Search for the cell housing the specified text and yield its [x, y] center coordinate. 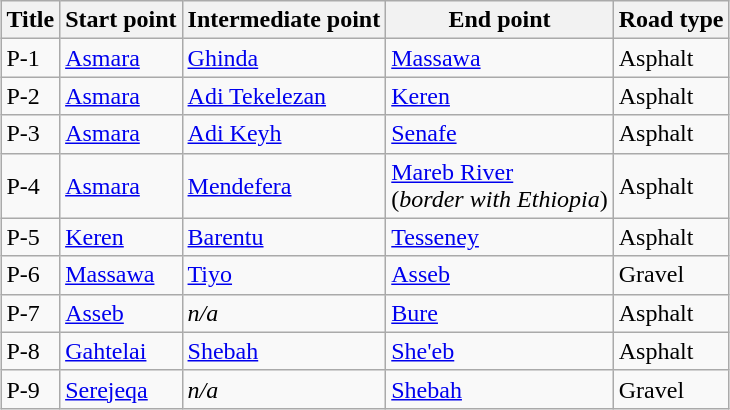
She'eb [500, 351]
Bure [500, 313]
P-2 [30, 96]
Road type [671, 20]
P-6 [30, 275]
Tiyo [284, 275]
Ghinda [284, 58]
Tesseney [500, 237]
P-8 [30, 351]
End point [500, 20]
Mareb River(border with Ethiopia) [500, 186]
P-9 [30, 389]
P-1 [30, 58]
Gahtelai [121, 351]
Mendefera [284, 186]
Intermediate point [284, 20]
Serejeqa [121, 389]
P-7 [30, 313]
Title [30, 20]
P-3 [30, 134]
Senafe [500, 134]
P-5 [30, 237]
Barentu [284, 237]
Adi Keyh [284, 134]
Adi Tekelezan [284, 96]
Start point [121, 20]
P-4 [30, 186]
